Return (x, y) of the center of cell containing provided text 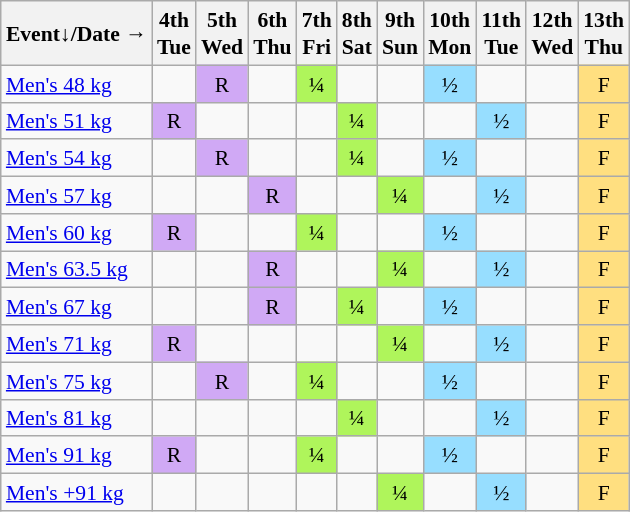
Men's 57 kg (76, 194)
8thSat (357, 33)
13thThu (604, 33)
Men's 60 kg (76, 232)
11thTue (501, 33)
Men's 67 kg (76, 306)
10thMon (450, 33)
12thWed (552, 33)
6thThu (272, 33)
Men's 54 kg (76, 158)
Men's 51 kg (76, 120)
5thWed (222, 33)
Men's +91 kg (76, 492)
Men's 63.5 kg (76, 268)
Men's 71 kg (76, 344)
4thTue (174, 33)
Men's 91 kg (76, 454)
9thSun (400, 33)
Men's 75 kg (76, 380)
Men's 48 kg (76, 84)
Men's 81 kg (76, 418)
Event↓/Date → (76, 33)
7thFri (317, 33)
